Return the (X, Y) coordinate for the center point of the cell that contains the specified text.  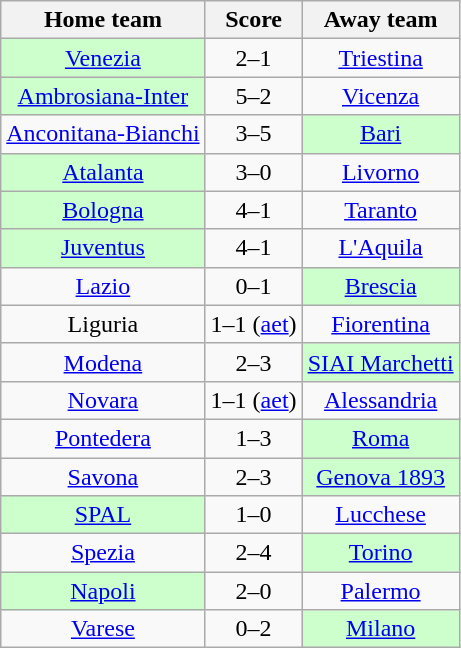
Novara (103, 400)
Anconitana-Bianchi (103, 134)
3–0 (254, 172)
1–0 (254, 515)
Triestina (380, 58)
Lucchese (380, 515)
Score (254, 20)
0–2 (254, 629)
Away team (380, 20)
Pontedera (103, 438)
Napoli (103, 591)
Alessandria (380, 400)
Spezia (103, 553)
Liguria (103, 324)
Atalanta (103, 172)
Venezia (103, 58)
2–0 (254, 591)
Savona (103, 477)
Genova 1893 (380, 477)
Bari (380, 134)
Livorno (380, 172)
5–2 (254, 96)
Roma (380, 438)
0–1 (254, 286)
Fiorentina (380, 324)
Ambrosiana-Inter (103, 96)
Bologna (103, 210)
Juventus (103, 248)
L'Aquila (380, 248)
Palermo (380, 591)
Brescia (380, 286)
3–5 (254, 134)
1–3 (254, 438)
SIAI Marchetti (380, 362)
Modena (103, 362)
Milano (380, 629)
Varese (103, 629)
Torino (380, 553)
Taranto (380, 210)
SPAL (103, 515)
Home team (103, 20)
2–4 (254, 553)
Vicenza (380, 96)
2–1 (254, 58)
Lazio (103, 286)
